Output the [X, Y] coordinate of the center of the cell containing the given text.  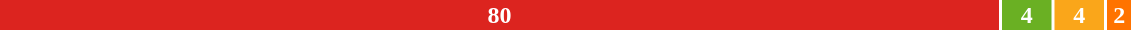
80 [500, 15]
